Scan for the cell matching the given text and deliver its (x, y) coordinate at center. 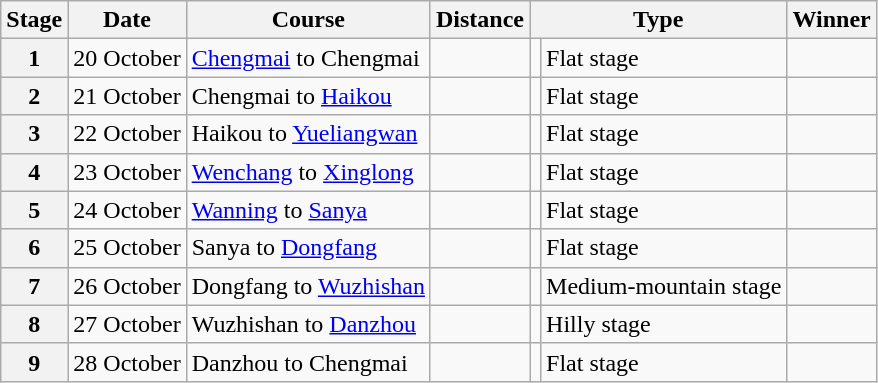
26 October (127, 286)
25 October (127, 248)
28 October (127, 362)
6 (34, 248)
Winner (832, 20)
5 (34, 210)
Type (658, 20)
20 October (127, 58)
Dongfang to Wuzhishan (308, 286)
23 October (127, 172)
Course (308, 20)
9 (34, 362)
7 (34, 286)
4 (34, 172)
Wenchang to Xinglong (308, 172)
Wuzhishan to Danzhou (308, 324)
Stage (34, 20)
27 October (127, 324)
3 (34, 134)
Date (127, 20)
Danzhou to Chengmai (308, 362)
Hilly stage (664, 324)
2 (34, 96)
Sanya to Dongfang (308, 248)
Haikou to Yueliangwan (308, 134)
Medium-mountain stage (664, 286)
22 October (127, 134)
Wanning to Sanya (308, 210)
Chengmai to Chengmai (308, 58)
21 October (127, 96)
1 (34, 58)
Chengmai to Haikou (308, 96)
Distance (480, 20)
8 (34, 324)
24 October (127, 210)
